Find where the given text appears and provide that cell's center as [X, Y] coordinate. 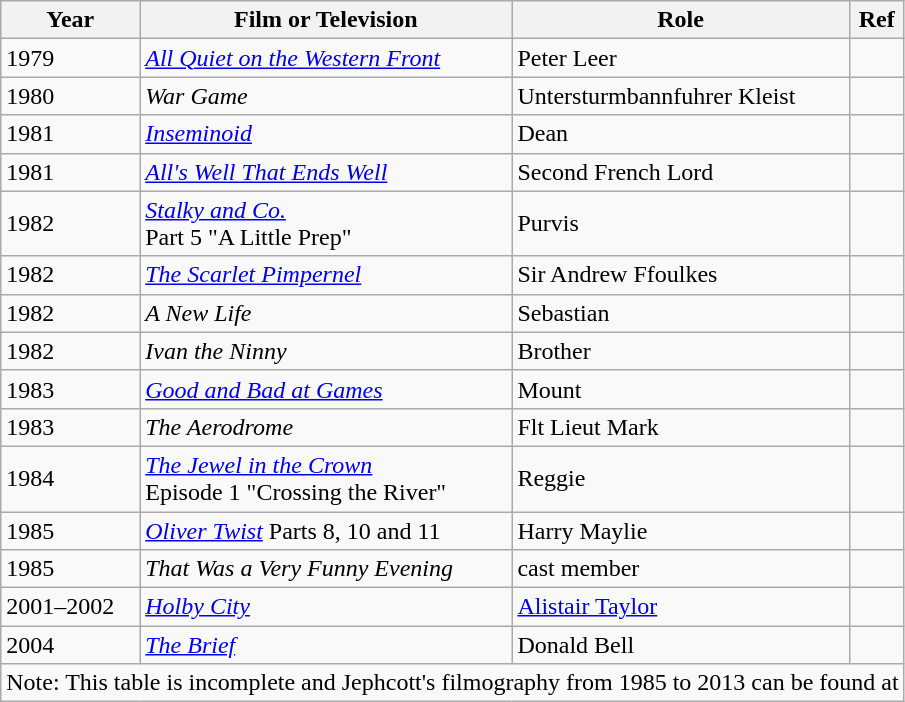
cast member [680, 569]
Mount [680, 389]
Note: This table is incomplete and Jephcott's filmography from 1985 to 2013 can be found at [452, 683]
The Aerodrome [326, 427]
The Brief [326, 645]
Sebastian [680, 313]
Sir Andrew Ffoulkes [680, 275]
Ref [876, 20]
Role [680, 20]
Donald Bell [680, 645]
Year [70, 20]
Harry Maylie [680, 531]
Second French Lord [680, 172]
A New Life [326, 313]
Ivan the Ninny [326, 351]
2004 [70, 645]
All's Well That Ends Well [326, 172]
The Scarlet Pimpernel [326, 275]
The Jewel in the CrownEpisode 1 "Crossing the River" [326, 478]
Purvis [680, 224]
Alistair Taylor [680, 607]
Good and Bad at Games [326, 389]
1979 [70, 58]
All Quiet on the Western Front [326, 58]
1980 [70, 96]
2001–2002 [70, 607]
Dean [680, 134]
Reggie [680, 478]
War Game [326, 96]
Inseminoid [326, 134]
Film or Television [326, 20]
Flt Lieut Mark [680, 427]
Oliver Twist Parts 8, 10 and 11 [326, 531]
Brother [680, 351]
Untersturmbannfuhrer Kleist [680, 96]
1984 [70, 478]
Holby City [326, 607]
Peter Leer [680, 58]
That Was a Very Funny Evening [326, 569]
Stalky and Co.Part 5 "A Little Prep" [326, 224]
